For the text-containing cell, return its midpoint in [X, Y] coordinate format. 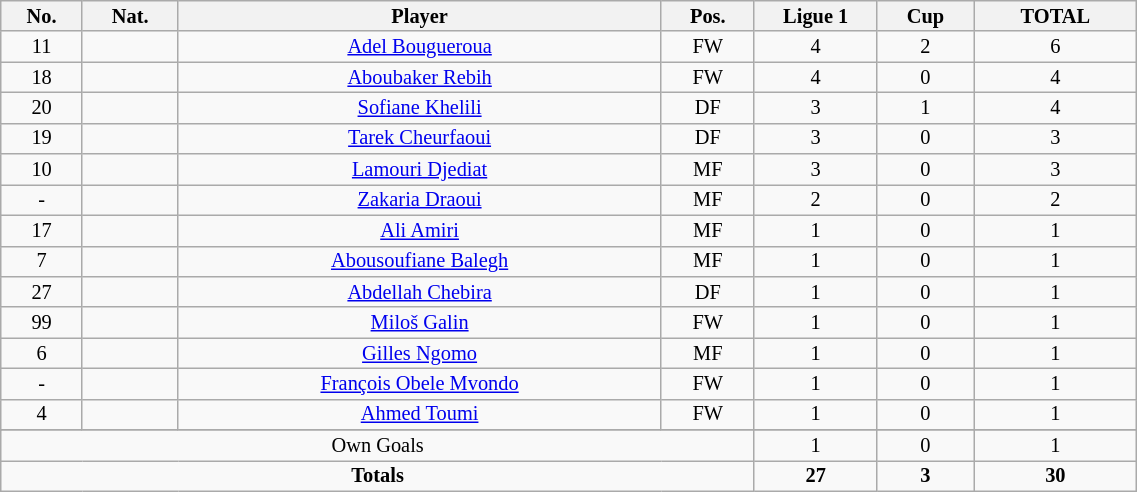
99 [42, 322]
Gilles Ngomo [420, 354]
Ali Amiri [420, 230]
No. [42, 16]
Zakaria Draoui [420, 200]
Player [420, 16]
Pos. [708, 16]
17 [42, 230]
Abousoufiane Balegh [420, 262]
François Obele Mvondo [420, 384]
20 [42, 108]
30 [1056, 476]
7 [42, 262]
Abdellah Chebira [420, 292]
Own Goals [378, 446]
18 [42, 78]
11 [42, 46]
Adel Bougueroua [420, 46]
TOTAL [1056, 16]
Sofiane Khelili [420, 108]
Lamouri Djediat [420, 170]
Totals [378, 476]
Ahmed Toumi [420, 414]
19 [42, 138]
10 [42, 170]
Tarek Cheurfaoui [420, 138]
Aboubaker Rebih [420, 78]
Miloš Galin [420, 322]
Nat. [130, 16]
Cup [926, 16]
Ligue 1 [815, 16]
